Output the (x, y) coordinate of the center of the cell containing the given text.  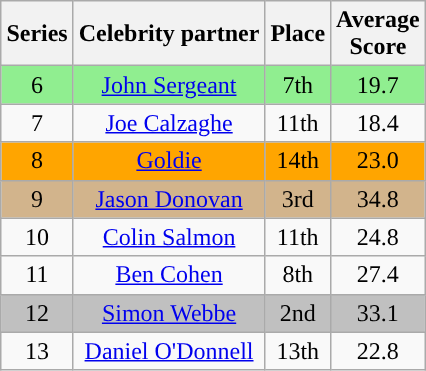
Goldie (169, 161)
Place (298, 34)
2nd (298, 313)
Ben Cohen (169, 275)
23.0 (378, 161)
19.7 (378, 85)
Series (37, 34)
33.1 (378, 313)
11 (37, 275)
Jason Donovan (169, 199)
6 (37, 85)
Joe Calzaghe (169, 123)
8 (37, 161)
8th (298, 275)
9 (37, 199)
13 (37, 351)
27.4 (378, 275)
34.8 (378, 199)
7th (298, 85)
John Sergeant (169, 85)
AverageScore (378, 34)
7 (37, 123)
10 (37, 237)
Daniel O'Donnell (169, 351)
Celebrity partner (169, 34)
13th (298, 351)
3rd (298, 199)
Colin Salmon (169, 237)
12 (37, 313)
Simon Webbe (169, 313)
24.8 (378, 237)
14th (298, 161)
18.4 (378, 123)
22.8 (378, 351)
